Locate the cell with the specified text and output its (x, y) center coordinate. 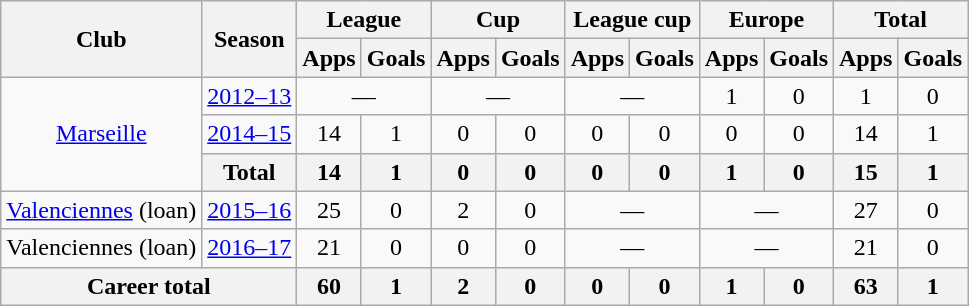
15 (866, 172)
Cup (498, 20)
63 (866, 286)
2015–16 (250, 210)
2014–15 (250, 134)
Career total (149, 286)
Club (102, 39)
League (364, 20)
2012–13 (250, 96)
League cup (632, 20)
Europe (766, 20)
27 (866, 210)
Season (250, 39)
Marseille (102, 134)
25 (329, 210)
2016–17 (250, 248)
60 (329, 286)
